Find where the given text appears and provide that cell's center as (X, Y) coordinate. 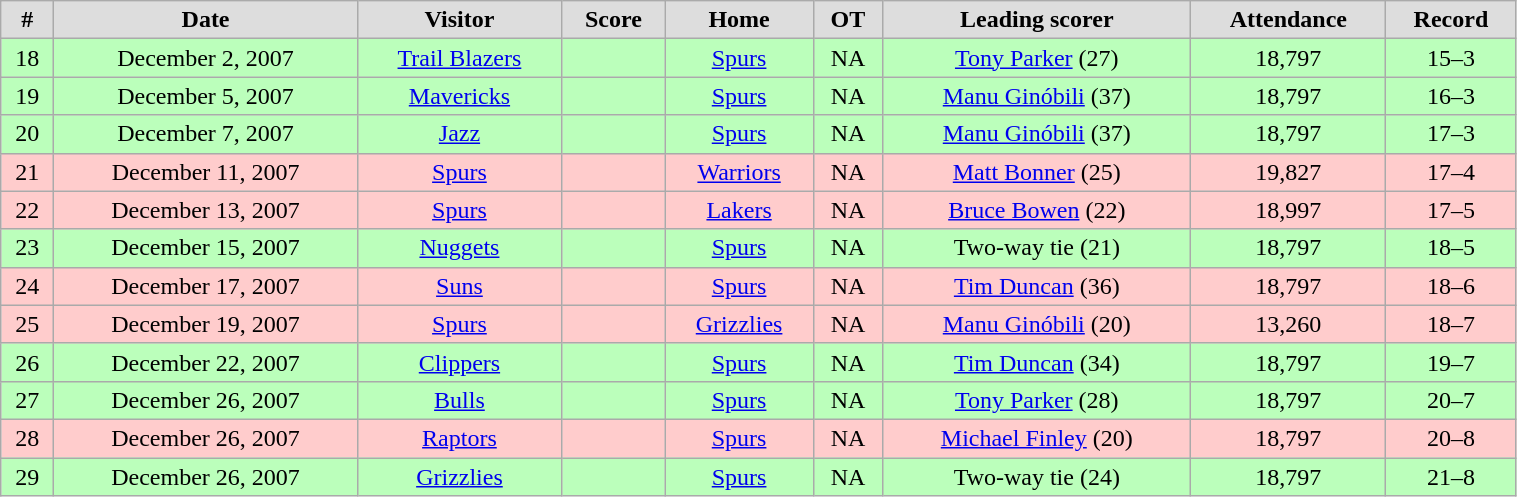
16–3 (1451, 96)
December 15, 2007 (206, 248)
Suns (460, 286)
Attendance (1288, 20)
19–7 (1451, 362)
December 13, 2007 (206, 210)
Two-way tie (24) (1037, 477)
Date (206, 20)
Raptors (460, 438)
13,260 (1288, 324)
Michael Finley (20) (1037, 438)
December 22, 2007 (206, 362)
28 (28, 438)
Manu Ginóbili (20) (1037, 324)
Matt Bonner (25) (1037, 172)
18,997 (1288, 210)
29 (28, 477)
December 5, 2007 (206, 96)
December 7, 2007 (206, 134)
25 (28, 324)
Leading scorer (1037, 20)
December 2, 2007 (206, 58)
Bruce Bowen (22) (1037, 210)
18–7 (1451, 324)
21–8 (1451, 477)
Jazz (460, 134)
December 17, 2007 (206, 286)
Tony Parker (27) (1037, 58)
17–5 (1451, 210)
18–6 (1451, 286)
26 (28, 362)
# (28, 20)
December 11, 2007 (206, 172)
Lakers (739, 210)
December 19, 2007 (206, 324)
27 (28, 400)
Bulls (460, 400)
19 (28, 96)
Warriors (739, 172)
Clippers (460, 362)
Mavericks (460, 96)
17–3 (1451, 134)
18–5 (1451, 248)
22 (28, 210)
OT (848, 20)
23 (28, 248)
Tony Parker (28) (1037, 400)
18 (28, 58)
Tim Duncan (36) (1037, 286)
21 (28, 172)
Nuggets (460, 248)
15–3 (1451, 58)
Trail Blazers (460, 58)
17–4 (1451, 172)
19,827 (1288, 172)
Score (614, 20)
20–8 (1451, 438)
Two-way tie (21) (1037, 248)
20–7 (1451, 400)
Visitor (460, 20)
Tim Duncan (34) (1037, 362)
24 (28, 286)
Home (739, 20)
Record (1451, 20)
20 (28, 134)
